From the cell containing the given text, extract its center point as [x, y] coordinate. 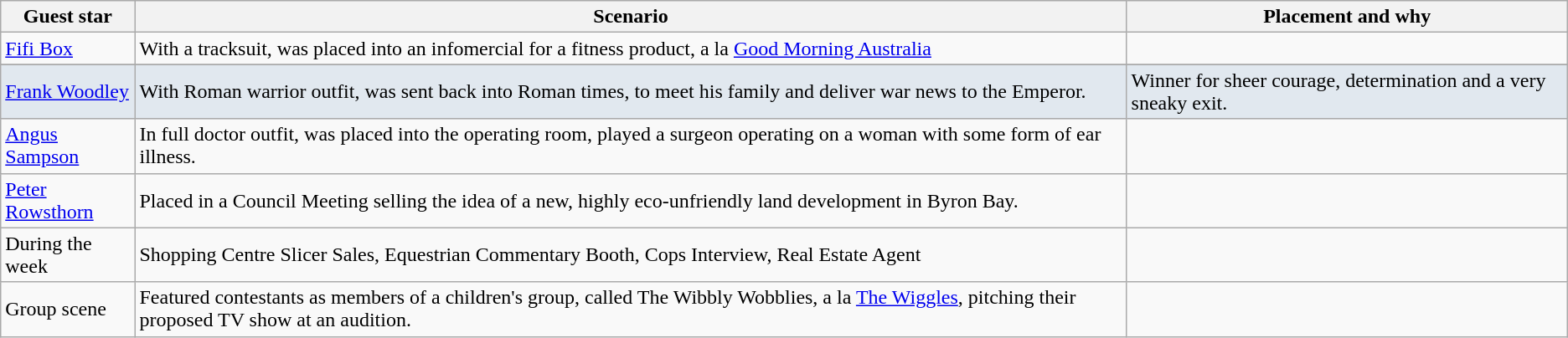
Fifi Box [68, 49]
Shopping Centre Slicer Sales, Equestrian Commentary Booth, Cops Interview, Real Estate Agent [631, 254]
In full doctor outfit, was placed into the operating room, played a surgeon operating on a woman with some form of ear illness. [631, 146]
During the week [68, 254]
Placement and why [1347, 17]
Peter Rowsthorn [68, 201]
Featured contestants as members of a children's group, called The Wibbly Wobblies, a la The Wiggles, pitching their proposed TV show at an audition. [631, 310]
Group scene [68, 310]
Scenario [631, 17]
With Roman warrior outfit, was sent back into Roman times, to meet his family and deliver war news to the Emperor. [631, 92]
Winner for sheer courage, determination and a very sneaky exit. [1347, 92]
With a tracksuit, was placed into an infomercial for a fitness product, a la Good Morning Australia [631, 49]
Placed in a Council Meeting selling the idea of a new, highly eco-unfriendly land development in Byron Bay. [631, 201]
Angus Sampson [68, 146]
Guest star [68, 17]
Frank Woodley [68, 92]
